Detect which cell encompasses the target text, then output its [X, Y] center coordinate. 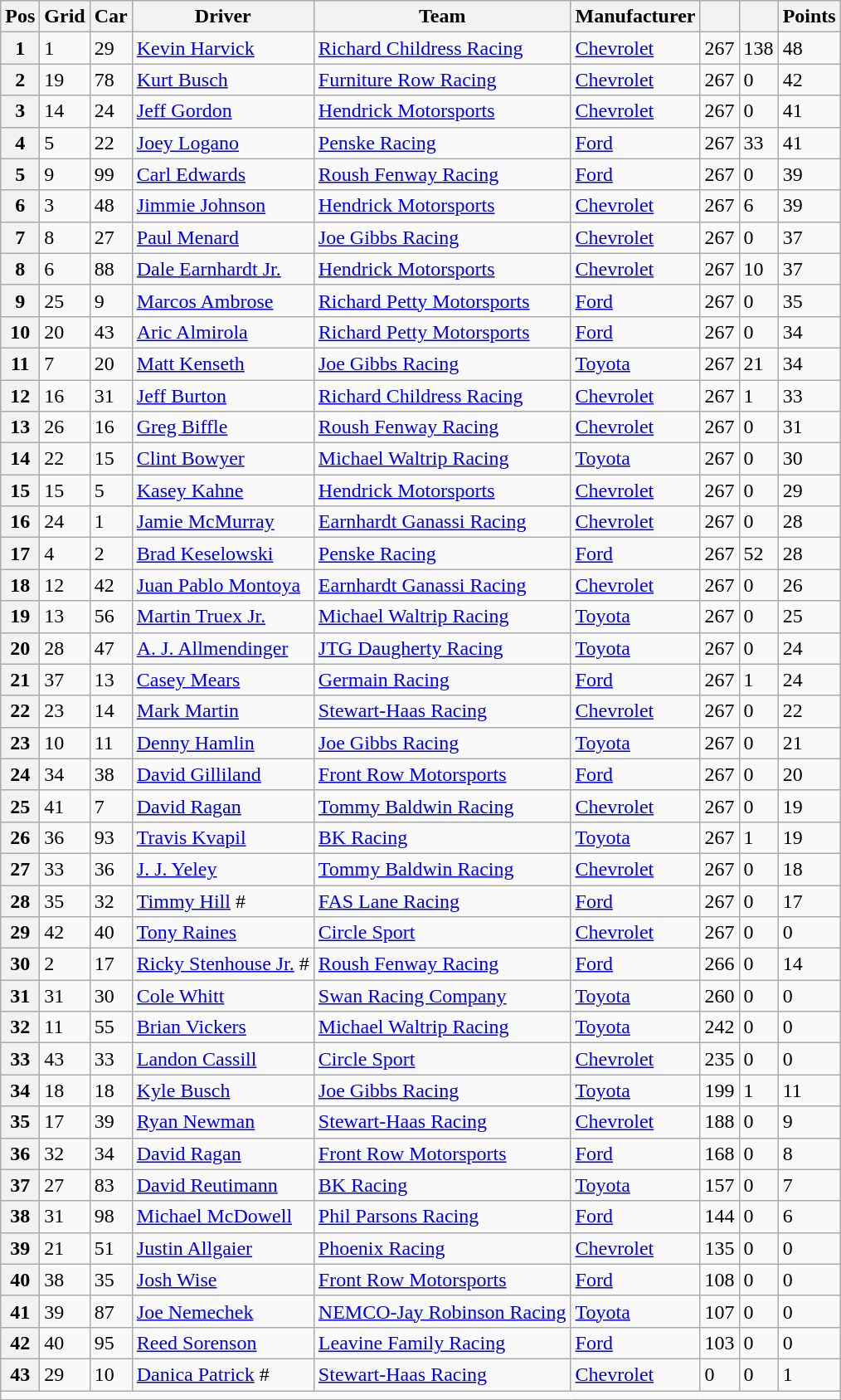
J. J. Yeley [222, 869]
NEMCO-Jay Robinson Racing [442, 1311]
FAS Lane Racing [442, 900]
Tony Raines [222, 933]
Brad Keselowski [222, 554]
157 [720, 1185]
A. J. Allmendinger [222, 648]
55 [111, 1027]
107 [720, 1311]
Clint Bowyer [222, 459]
168 [720, 1154]
Michael McDowell [222, 1217]
Timmy Hill # [222, 900]
Joey Logano [222, 143]
Denny Hamlin [222, 743]
199 [720, 1090]
51 [111, 1248]
Germain Racing [442, 680]
260 [720, 996]
52 [758, 554]
Jimmie Johnson [222, 206]
Aric Almirola [222, 332]
93 [111, 837]
266 [720, 964]
Matt Kenseth [222, 363]
Joe Nemechek [222, 1311]
Ryan Newman [222, 1122]
47 [111, 648]
235 [720, 1059]
108 [720, 1280]
Reed Sorenson [222, 1343]
Landon Cassill [222, 1059]
Carl Edwards [222, 174]
Kurt Busch [222, 80]
78 [111, 80]
Mark Martin [222, 711]
144 [720, 1217]
Paul Menard [222, 237]
David Gilliland [222, 774]
Kevin Harvick [222, 48]
Juan Pablo Montoya [222, 585]
95 [111, 1343]
99 [111, 174]
Jeff Burton [222, 396]
Dale Earnhardt Jr. [222, 269]
Jamie McMurray [222, 522]
Phil Parsons Racing [442, 1217]
Swan Racing Company [442, 996]
Martin Truex Jr. [222, 617]
Cole Whitt [222, 996]
Brian Vickers [222, 1027]
103 [720, 1343]
242 [720, 1027]
Points [809, 17]
Justin Allgaier [222, 1248]
Kyle Busch [222, 1090]
Jeff Gordon [222, 111]
Driver [222, 17]
Team [442, 17]
JTG Daugherty Racing [442, 648]
Car [111, 17]
Leavine Family Racing [442, 1343]
87 [111, 1311]
Greg Biffle [222, 427]
Phoenix Racing [442, 1248]
Josh Wise [222, 1280]
Marcos Ambrose [222, 300]
Kasey Kahne [222, 490]
138 [758, 48]
Grid [65, 17]
Ricky Stenhouse Jr. # [222, 964]
188 [720, 1122]
56 [111, 617]
David Reutimann [222, 1185]
Manufacturer [635, 17]
88 [111, 269]
135 [720, 1248]
Casey Mears [222, 680]
Pos [20, 17]
Furniture Row Racing [442, 80]
98 [111, 1217]
Danica Patrick # [222, 1374]
83 [111, 1185]
Travis Kvapil [222, 837]
